Scan for the cell matching the given text and deliver its (X, Y) coordinate at center. 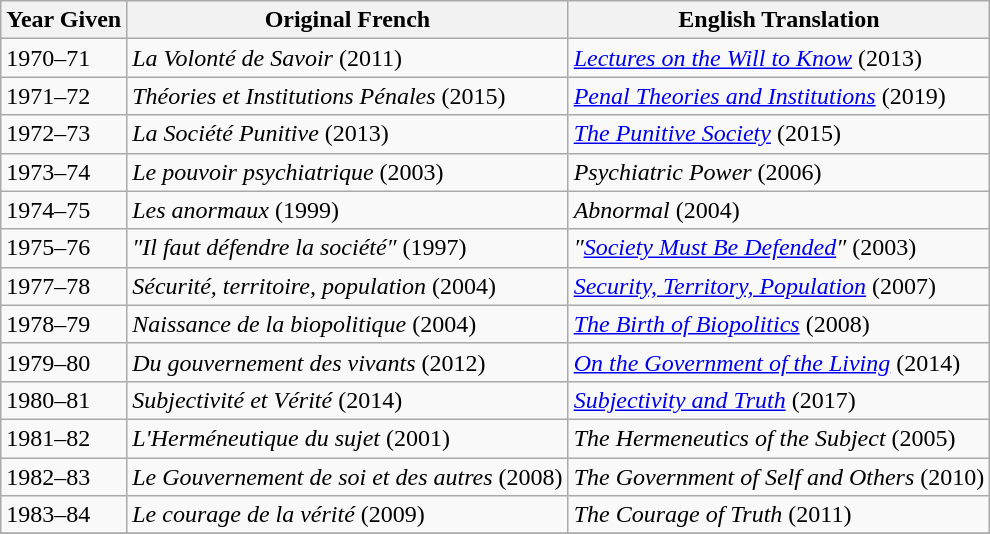
Le Gouvernement de soi et des autres (2008) (348, 477)
The Courage of Truth (2011) (779, 515)
Penal Theories and Institutions (2019) (779, 96)
″Society Must Be Defended″ (2003) (779, 248)
1983–84 (64, 515)
Naissance de la biopolitique (2004) (348, 324)
Subjectivité et Vérité (2014) (348, 400)
Original French (348, 20)
Le pouvoir psychiatrique (2003) (348, 172)
Subjectivity and Truth (2017) (779, 400)
″Il faut défendre la société″ (1997) (348, 248)
Théories et Institutions Pénales (2015) (348, 96)
Le courage de la vérité (2009) (348, 515)
La Volonté de Savoir (2011) (348, 58)
Les anormaux (1999) (348, 210)
1975–76 (64, 248)
Sécurité, territoire, population (2004) (348, 286)
1973–74 (64, 172)
La Société Punitive (2013) (348, 134)
1972–73 (64, 134)
1978–79 (64, 324)
Du gouvernement des vivants (2012) (348, 362)
English Translation (779, 20)
1980–81 (64, 400)
The Punitive Society (2015) (779, 134)
1982–83 (64, 477)
1970–71 (64, 58)
1979–80 (64, 362)
Year Given (64, 20)
Security, Territory, Population (2007) (779, 286)
1981–82 (64, 438)
1974–75 (64, 210)
1977–78 (64, 286)
1971–72 (64, 96)
Abnormal (2004) (779, 210)
Psychiatric Power (2006) (779, 172)
L'Herméneutique du sujet (2001) (348, 438)
The Birth of Biopolitics (2008) (779, 324)
The Government of Self and Others (2010) (779, 477)
On the Government of the Living (2014) (779, 362)
Lectures on the Will to Know (2013) (779, 58)
The Hermeneutics of the Subject (2005) (779, 438)
